Provide the (x, y) coordinate of the cell's center where the given text is located.  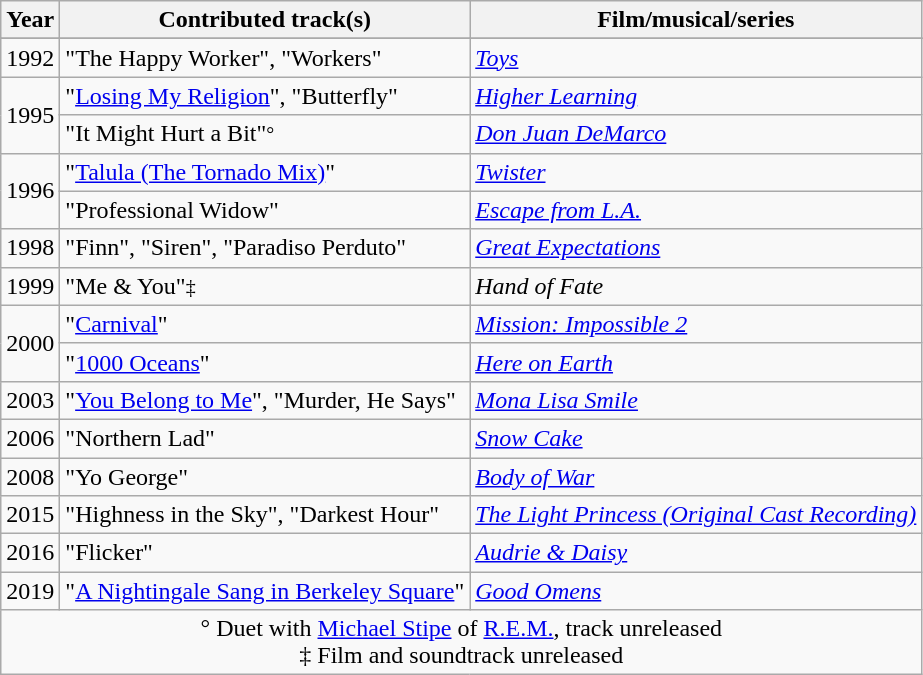
Escape from L.A. (696, 210)
Great Expectations (696, 248)
"A Nightingale Sang in Berkeley Square" (265, 591)
1992 (30, 58)
Here on Earth (696, 362)
Mission: Impossible 2 (696, 324)
Audrie & Daisy (696, 553)
° Duet with Michael Stipe of R.E.M., track unreleased‡ Film and soundtrack unreleased (462, 642)
Hand of Fate (696, 286)
Toys (696, 58)
"Finn", "Siren", "Paradiso Perduto" (265, 248)
Twister (696, 172)
"Highness in the Sky", "Darkest Hour" (265, 515)
Body of War (696, 477)
"Carnival" (265, 324)
"Me & You"‡ (265, 286)
"Northern Lad" (265, 438)
2019 (30, 591)
2016 (30, 553)
Contributed track(s) (265, 20)
"1000 Oceans" (265, 362)
Don Juan DeMarco (696, 134)
2015 (30, 515)
1995 (30, 115)
1999 (30, 286)
"Losing My Religion", "Butterfly" (265, 96)
"The Happy Worker", "Workers" (265, 58)
"You Belong to Me", "Murder, He Says" (265, 400)
1998 (30, 248)
2003 (30, 400)
"Flicker" (265, 553)
1996 (30, 191)
2006 (30, 438)
"It Might Hurt a Bit"° (265, 134)
"Talula (The Tornado Mix)" (265, 172)
Mona Lisa Smile (696, 400)
Snow Cake (696, 438)
"Yo George" (265, 477)
"Professional Widow" (265, 210)
Film/musical/series (696, 20)
Year (30, 20)
Good Omens (696, 591)
The Light Princess (Original Cast Recording) (696, 515)
Higher Learning (696, 96)
2008 (30, 477)
2000 (30, 343)
